Capture the cell that displays the provided text and extract its (X, Y) central coordinate. 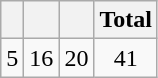
5 (12, 58)
41 (126, 58)
16 (42, 58)
Total (126, 20)
20 (76, 58)
